Determine the (x, y) coordinate at the center of the cell enclosing the given text.  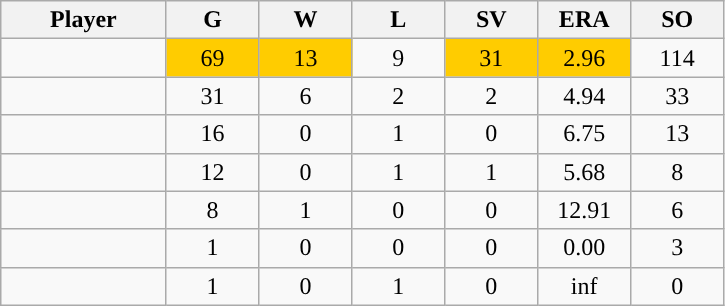
12 (212, 172)
Player (84, 20)
SO (678, 20)
SV (492, 20)
4.94 (584, 96)
inf (584, 286)
5.68 (584, 172)
12.91 (584, 210)
0.00 (584, 248)
114 (678, 58)
16 (212, 134)
9 (398, 58)
ERA (584, 20)
G (212, 20)
3 (678, 248)
33 (678, 96)
6.75 (584, 134)
2.96 (584, 58)
W (306, 20)
69 (212, 58)
L (398, 20)
